Determine the [x, y] coordinate at the center of the cell enclosing the given text.  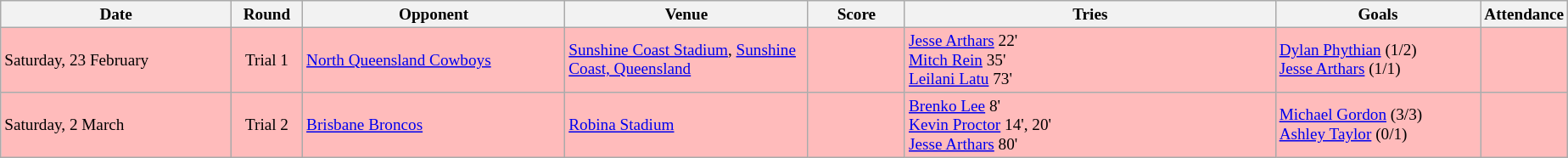
Goals [1378, 14]
Brenko Lee 8' Kevin Proctor 14', 20' Jesse Arthars 80' [1089, 126]
Jesse Arthars 22' Mitch Rein 35' Leilani Latu 73' [1089, 59]
Trial 1 [266, 59]
Brisbane Broncos [434, 126]
Dylan Phythian (1/2) Jesse Arthars (1/1) [1378, 59]
Robina Stadium [687, 126]
Round [266, 14]
Saturday, 23 February [116, 59]
Sunshine Coast Stadium, Sunshine Coast, Queensland [687, 59]
Saturday, 2 March [116, 126]
Attendance [1524, 14]
North Queensland Cowboys [434, 59]
Trial 2 [266, 126]
Date [116, 14]
Michael Gordon (3/3) Ashley Taylor (0/1) [1378, 126]
Tries [1089, 14]
Venue [687, 14]
Score [856, 14]
Opponent [434, 14]
